Search for the cell housing the specified text and yield its [x, y] center coordinate. 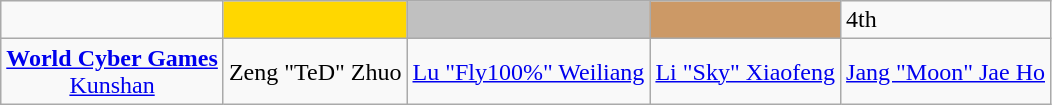
Jang "Moon" Jae Ho [946, 72]
World Cyber Games Kunshan [112, 72]
Lu "Fly100%" Weiliang [528, 72]
Zeng "TeD" Zhuo [315, 72]
4th [946, 20]
Li "Sky" Xiaofeng [746, 72]
